Find where the given text appears and provide that cell's center as [x, y] coordinate. 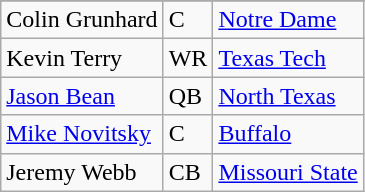
Texas Tech [288, 58]
Notre Dame [288, 20]
Jason Bean [82, 96]
North Texas [288, 96]
CB [188, 172]
Jeremy Webb [82, 172]
WR [188, 58]
Missouri State [288, 172]
QB [188, 96]
Buffalo [288, 134]
Mike Novitsky [82, 134]
Kevin Terry [82, 58]
Colin Grunhard [82, 20]
